Return the (X, Y) coordinate for the center point of the cell that contains the specified text.  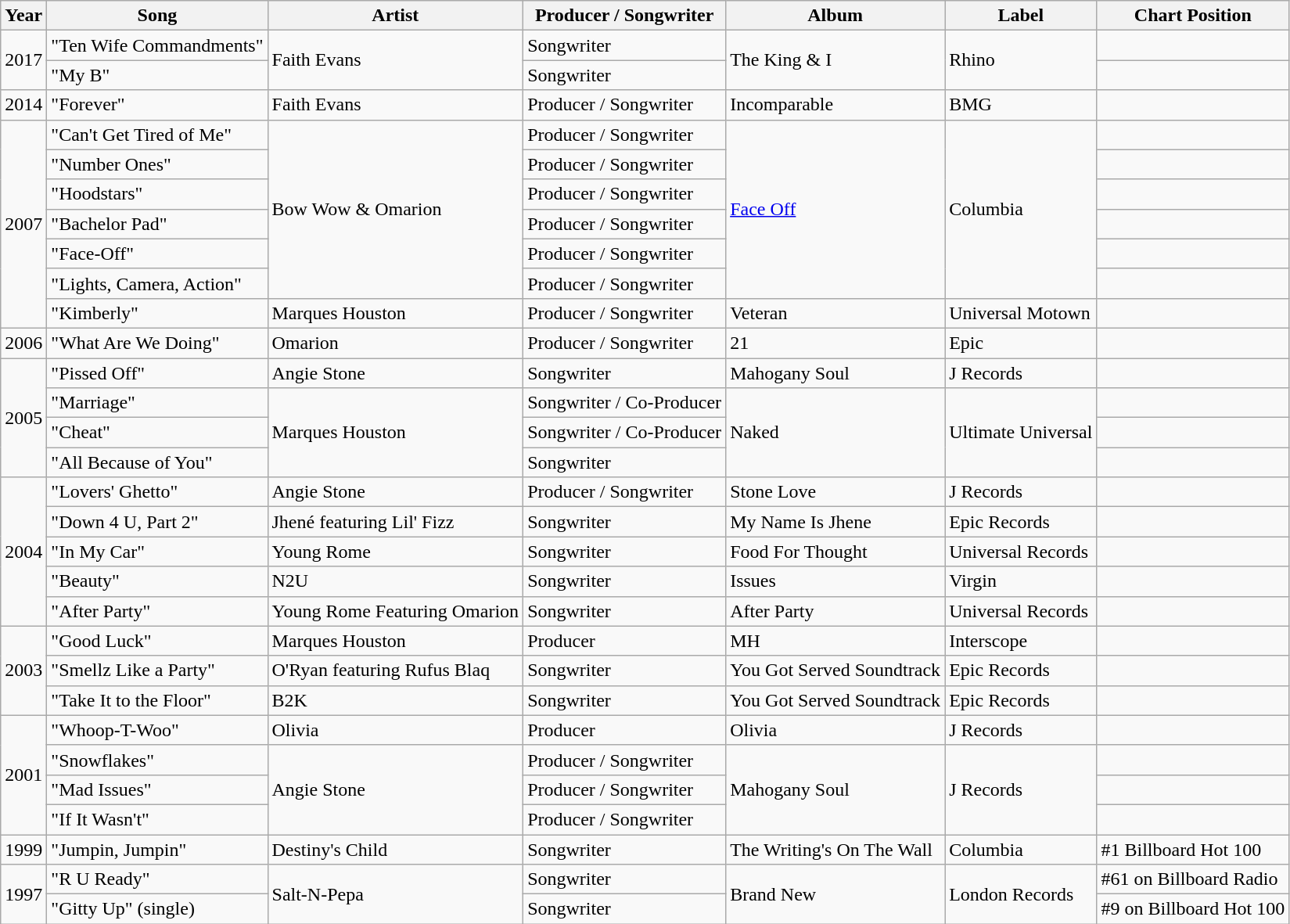
Interscope (1021, 641)
Bow Wow & Omarion (396, 209)
Veteran (835, 313)
Omarion (396, 343)
"Smellz Like a Party" (157, 671)
Brand New (835, 894)
21 (835, 343)
Issues (835, 581)
2003 (23, 671)
"Mad Issues" (157, 789)
After Party (835, 611)
"Beauty" (157, 581)
"Whoop-T-Woo" (157, 730)
"After Party" (157, 611)
"Jumpin, Jumpin" (157, 849)
Young Rome Featuring Omarion (396, 611)
"Lights, Camera, Action" (157, 283)
N2U (396, 581)
MH (835, 641)
"Can't Get Tired of Me" (157, 135)
"Down 4 U, Part 2" (157, 522)
Stone Love (835, 492)
1997 (23, 894)
Salt-N-Pepa (396, 894)
Artist (396, 16)
Label (1021, 16)
Young Rome (396, 552)
"What Are We Doing" (157, 343)
2005 (23, 418)
"Marriage" (157, 403)
B2K (396, 700)
"Kimberly" (157, 313)
"Snowflakes" (157, 760)
2017 (23, 60)
My Name Is Jhene (835, 522)
The King & I (835, 60)
"Hoodstars" (157, 194)
1999 (23, 849)
"All Because of You" (157, 462)
"Pissed Off" (157, 373)
"Forever" (157, 105)
Face Off (835, 209)
#9 on Billboard Hot 100 (1193, 909)
London Records (1021, 894)
"Lovers' Ghetto" (157, 492)
2001 (23, 775)
Chart Position (1193, 16)
"Good Luck" (157, 641)
"Gitty Up" (single) (157, 909)
Destiny's Child (396, 849)
2006 (23, 343)
Song (157, 16)
#61 on Billboard Radio (1193, 879)
"Cheat" (157, 433)
The Writing's On The Wall (835, 849)
Food For Thought (835, 552)
"In My Car" (157, 552)
#1 Billboard Hot 100 (1193, 849)
"R U Ready" (157, 879)
Epic (1021, 343)
"Face-Off" (157, 253)
Rhino (1021, 60)
Album (835, 16)
Ultimate Universal (1021, 433)
BMG (1021, 105)
"Ten Wife Commandments" (157, 45)
Incomparable (835, 105)
Universal Motown (1021, 313)
2004 (23, 552)
Jhené featuring Lil' Fizz (396, 522)
Virgin (1021, 581)
2014 (23, 105)
"Number Ones" (157, 164)
Naked (835, 433)
"My B" (157, 75)
O'Ryan featuring Rufus Blaq (396, 671)
Year (23, 16)
2007 (23, 224)
"Bachelor Pad" (157, 224)
"If It Wasn't" (157, 819)
"Take It to the Floor" (157, 700)
